Capture the cell that displays the provided text and extract its (X, Y) central coordinate. 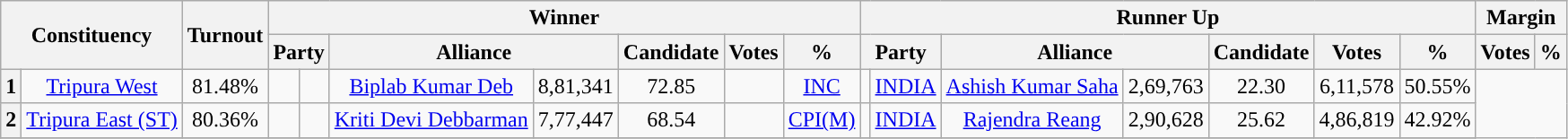
Constituency (91, 35)
Tripura East (ST) (102, 120)
25.62 (1261, 120)
2 (11, 120)
Winner (564, 18)
6,11,578 (1356, 86)
Ashish Kumar Saha (1032, 86)
4,86,819 (1356, 120)
7,77,447 (576, 120)
22.30 (1261, 86)
1 (11, 86)
50.55% (1437, 86)
42.92% (1437, 120)
Kriti Devi Debbarman (431, 120)
Biplab Kumar Deb (431, 86)
8,81,341 (576, 86)
INC (822, 86)
Rajendra Reang (1032, 120)
72.85 (671, 86)
Margin (1521, 18)
80.36% (225, 120)
2,90,628 (1166, 120)
2,69,763 (1166, 86)
Turnout (225, 35)
Tripura West (102, 86)
68.54 (671, 120)
CPI(M) (822, 120)
81.48% (225, 86)
Runner Up (1168, 18)
